From the cell containing the given text, extract its center point as [X, Y] coordinate. 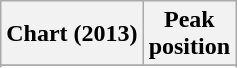
Chart (2013) [72, 34]
Peakposition [189, 34]
